Provide the [X, Y] coordinate of the cell's center where the given text is located.  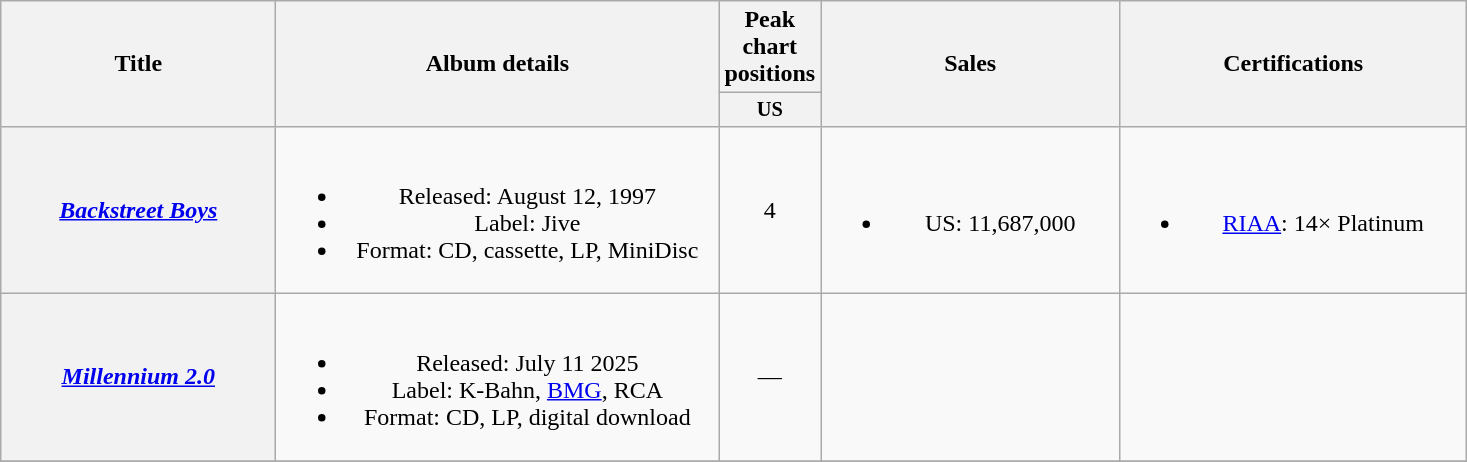
US [770, 110]
Title [138, 64]
Backstreet Boys [138, 210]
Released: July 11 2025Label: K-Bahn, BMG, RCAFormat: CD, LP, digital download [498, 378]
US: 11,687,000 [970, 210]
— [770, 378]
Certifications [1294, 64]
Millennium 2.0 [138, 378]
Peak chart positions [770, 47]
Sales [970, 64]
Released: August 12, 1997Label: JiveFormat: CD, cassette, LP, MiniDisc [498, 210]
4 [770, 210]
Album details [498, 64]
RIAA: 14× Platinum [1294, 210]
